From the cell containing the given text, extract its center point as [X, Y] coordinate. 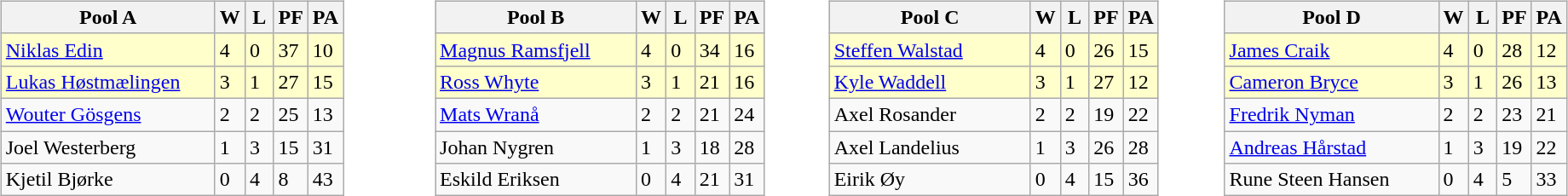
34 [712, 49]
Rune Steen Hansen [1331, 180]
36 [1140, 180]
Steffen Walstad [930, 49]
Andreas Hårstad [1331, 147]
25 [291, 114]
8 [291, 180]
10 [326, 49]
Kjetil Bjørke [107, 180]
Eskild Eriksen [536, 180]
Pool C [930, 17]
James Craik [1331, 49]
Axel Landelius [930, 147]
5 [1514, 180]
43 [326, 180]
Mats Wranå [536, 114]
Magnus Ramsfjell [536, 49]
Pool D [1331, 17]
Pool A [107, 17]
23 [1514, 114]
Pool B [536, 17]
Joel Westerberg [107, 147]
Eirik Øy [930, 180]
37 [291, 49]
33 [1549, 180]
Ross Whyte [536, 82]
Kyle Waddell [930, 82]
Fredrik Nyman [1331, 114]
Lukas Høstmælingen [107, 82]
Wouter Gösgens [107, 114]
Niklas Edin [107, 49]
24 [747, 114]
Cameron Bryce [1331, 82]
Johan Nygren [536, 147]
Axel Rosander [930, 114]
18 [712, 147]
